Determine the (X, Y) coordinate at the center of the cell enclosing the given text.  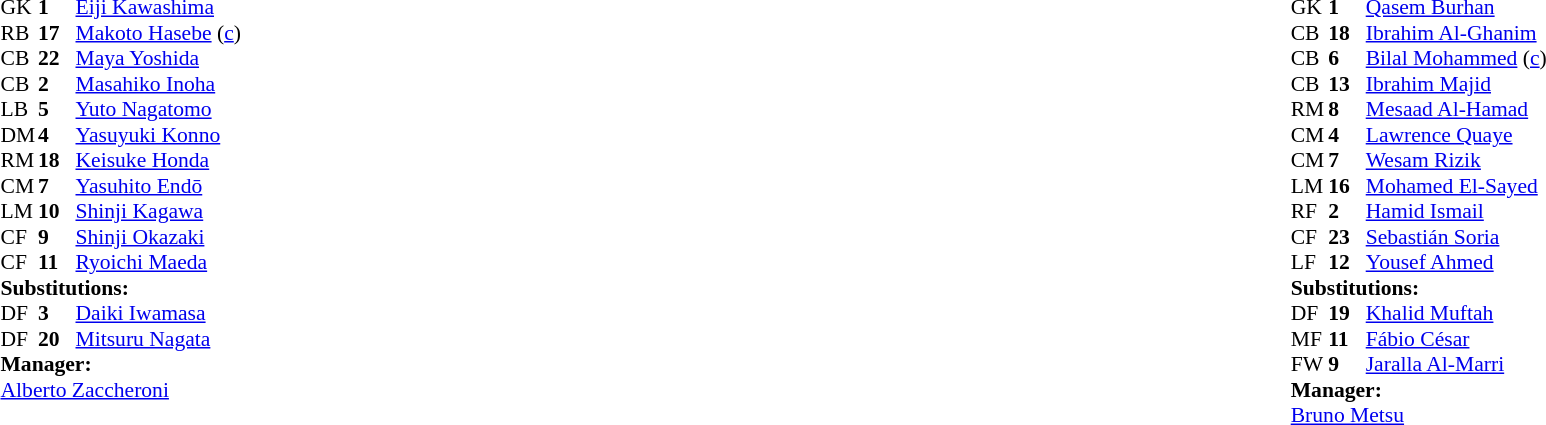
Yuto Nagatomo (158, 109)
20 (57, 339)
Yasuhito Endō (158, 186)
Substitutions: (120, 288)
Alberto Zaccheroni (120, 390)
17 (57, 33)
LF (1310, 263)
Yasuyuki Konno (158, 135)
Ryoichi Maeda (158, 263)
LB (19, 109)
Mitsuru Nagata (158, 339)
3 (57, 313)
22 (57, 59)
MF (1310, 339)
16 (1347, 186)
DM (19, 135)
Maya Yoshida (158, 59)
8 (1347, 109)
Shinji Okazaki (158, 237)
10 (57, 211)
Makoto Hasebe (c) (158, 33)
Manager: (120, 365)
Daiki Iwamasa (158, 313)
RF (1310, 211)
Shinji Kagawa (158, 211)
13 (1347, 84)
23 (1347, 237)
5 (57, 109)
Masahiko Inoha (158, 84)
Keisuke Honda (158, 161)
12 (1347, 263)
19 (1347, 313)
6 (1347, 59)
RB (19, 33)
FW (1310, 365)
